Detect which cell encompasses the target text, then output its [x, y] center coordinate. 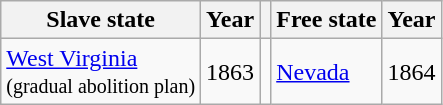
Free state [326, 20]
Nevada [326, 72]
1863 [230, 72]
1864 [412, 72]
Slave state [101, 20]
West Virginia(gradual abolition plan) [101, 72]
